Identify which cell holds the provided text, then report its (x, y) central coordinate. 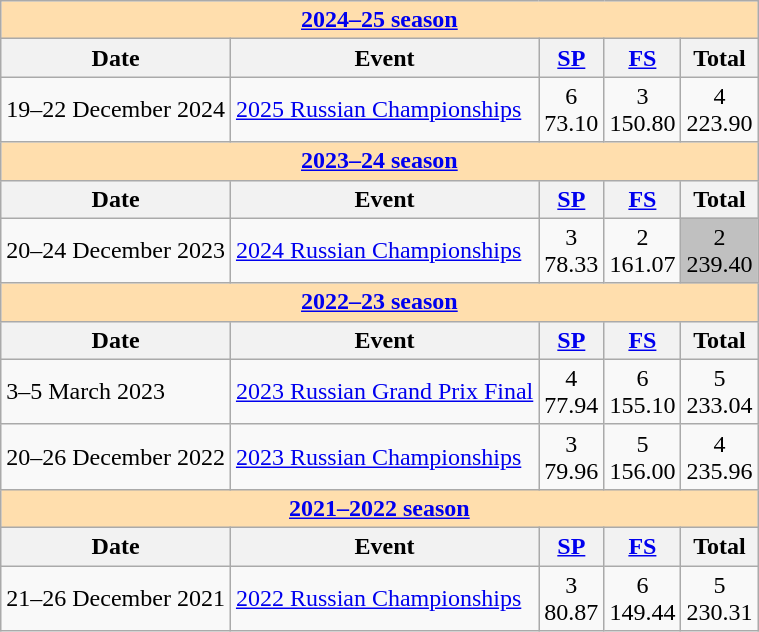
3 80.87 (572, 598)
4 77.94 (572, 392)
2025 Russian Championships (384, 110)
4 223.90 (720, 110)
4 235.96 (720, 456)
2 239.40 (720, 250)
5 233.04 (720, 392)
3 150.80 (642, 110)
5 156.00 (642, 456)
21–26 December 2021 (116, 598)
2023 Russian Grand Prix Final (384, 392)
6 73.10 (572, 110)
3 79.96 (572, 456)
2 161.07 (642, 250)
2023 Russian Championships (384, 456)
2021–2022 season (380, 508)
5 230.31 (720, 598)
3 78.33 (572, 250)
3–5 March 2023 (116, 392)
6 155.10 (642, 392)
6 149.44 (642, 598)
2022–23 season (380, 302)
20–26 December 2022 (116, 456)
2022 Russian Championships (384, 598)
20–24 December 2023 (116, 250)
2024 Russian Championships (384, 250)
2023–24 season (380, 161)
2024–25 season (380, 20)
19–22 December 2024 (116, 110)
